From the cell containing the given text, extract its center point as [X, Y] coordinate. 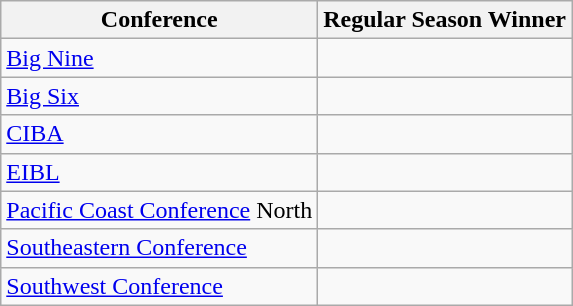
Big Nine [160, 58]
Southwest Conference [160, 286]
Pacific Coast Conference North [160, 210]
Big Six [160, 96]
EIBL [160, 172]
CIBA [160, 134]
Conference [160, 20]
Southeastern Conference [160, 248]
Regular Season Winner [445, 20]
